Pinpoint the cell where the given text exists, returning its [x, y] midpoint coordinate. 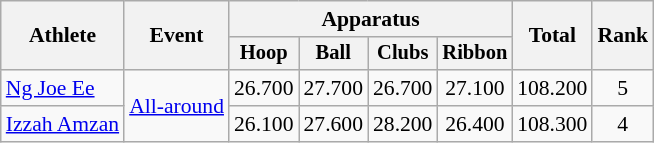
Ng Joe Ee [62, 88]
5 [622, 88]
Total [552, 36]
26.400 [474, 124]
Izzah Amzan [62, 124]
Apparatus [370, 19]
27.600 [332, 124]
108.300 [552, 124]
All-around [176, 106]
Event [176, 36]
26.100 [264, 124]
Hoop [264, 54]
Ribbon [474, 54]
108.200 [552, 88]
27.100 [474, 88]
27.700 [332, 88]
Rank [622, 36]
4 [622, 124]
Clubs [402, 54]
Athlete [62, 36]
Ball [332, 54]
28.200 [402, 124]
